Return [X, Y] of the center of cell containing provided text 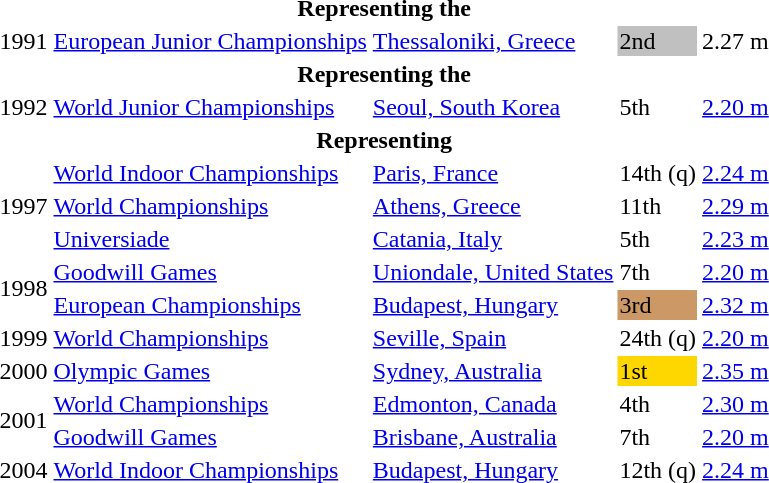
14th (q) [658, 173]
European Junior Championships [210, 41]
Catania, Italy [493, 239]
World Junior Championships [210, 107]
Thessaloniki, Greece [493, 41]
2nd [658, 41]
World Indoor Championships [210, 173]
Athens, Greece [493, 206]
Brisbane, Australia [493, 437]
4th [658, 404]
Uniondale, United States [493, 272]
Edmonton, Canada [493, 404]
Seville, Spain [493, 338]
Paris, France [493, 173]
European Championships [210, 305]
Olympic Games [210, 371]
Universiade [210, 239]
Sydney, Australia [493, 371]
Seoul, South Korea [493, 107]
3rd [658, 305]
24th (q) [658, 338]
1st [658, 371]
Budapest, Hungary [493, 305]
11th [658, 206]
